Identify which cell holds the provided text, then report its (x, y) central coordinate. 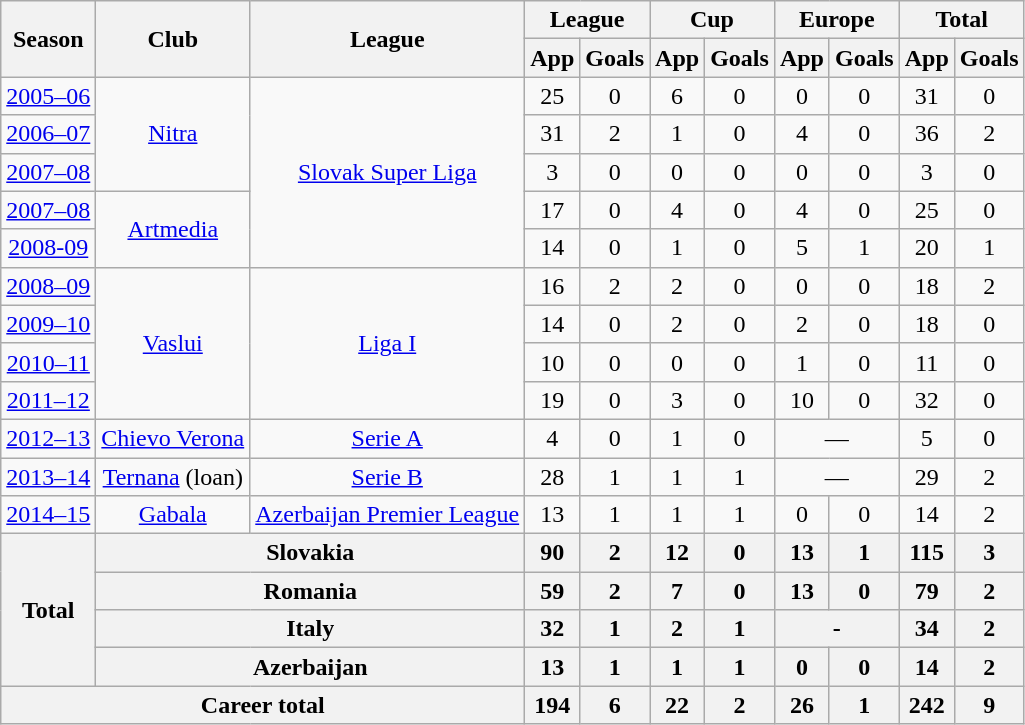
Vaslui (173, 343)
2014–15 (48, 515)
Italy (310, 629)
79 (926, 591)
16 (552, 286)
19 (552, 400)
Gabala (173, 515)
2008-09 (48, 248)
59 (552, 591)
Club (173, 39)
9 (989, 705)
26 (802, 705)
Ternana (loan) (173, 477)
22 (678, 705)
29 (926, 477)
20 (926, 248)
7 (678, 591)
- (836, 629)
Serie B (388, 477)
242 (926, 705)
Romania (310, 591)
17 (552, 210)
Slovak Super Liga (388, 172)
2009–10 (48, 324)
Liga I (388, 343)
Cup (712, 20)
194 (552, 705)
Career total (263, 705)
Azerbaijan (310, 667)
34 (926, 629)
12 (678, 553)
Europe (836, 20)
36 (926, 134)
Season (48, 39)
Nitra (173, 134)
90 (552, 553)
2006–07 (48, 134)
Artmedia (173, 229)
2011–12 (48, 400)
2008–09 (48, 286)
2013–14 (48, 477)
11 (926, 362)
Chievo Verona (173, 438)
Azerbaijan Premier League (388, 515)
2005–06 (48, 96)
2010–11 (48, 362)
115 (926, 553)
Serie A (388, 438)
28 (552, 477)
2012–13 (48, 438)
Slovakia (310, 553)
